Capture the cell that displays the provided text and extract its (x, y) central coordinate. 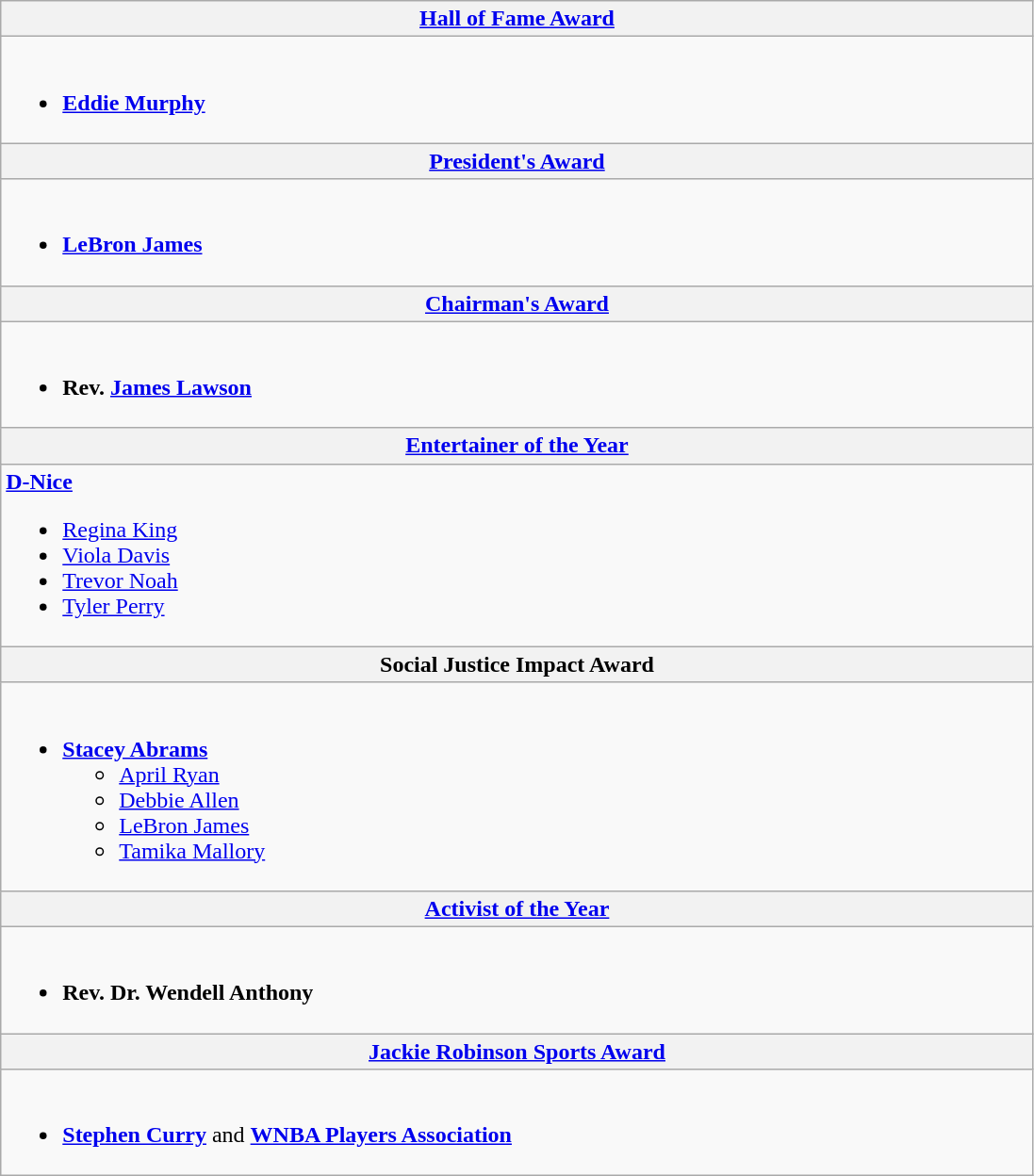
Rev. Dr. Wendell Anthony (517, 980)
Rev. James Lawson (517, 375)
Social Justice Impact Award (517, 664)
Eddie Murphy (517, 90)
Stacey AbramsApril RyanDebbie AllenLeBron JamesTamika Mallory (517, 786)
D-NiceRegina KingViola DavisTrevor NoahTyler Perry (517, 555)
Chairman's Award (517, 303)
LeBron James (517, 232)
President's Award (517, 161)
Jackie Robinson Sports Award (517, 1051)
Activist of the Year (517, 908)
Entertainer of the Year (517, 446)
Hall of Fame Award (517, 19)
Stephen Curry and WNBA Players Association (517, 1123)
